Find where the given text appears and provide that cell's center as (x, y) coordinate. 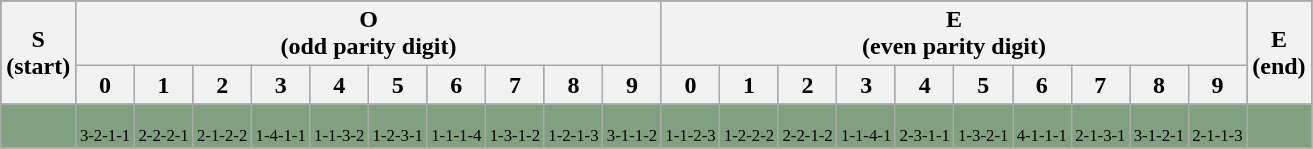
2-3-1-1 (924, 126)
1-3-1-2 (516, 126)
1-1-1-4 (456, 126)
2-2-1-2 (808, 126)
1-1-3-2 (340, 126)
3-1-2-1 (1160, 126)
2-2-2-1 (164, 126)
4-1-1-1 (1042, 126)
E(end) (1279, 52)
1-1-2-3 (690, 126)
1-2-3-1 (398, 126)
O(odd parity digit) (368, 34)
3-1-1-2 (632, 126)
1-3-2-1 (984, 126)
2-1-1-3 (1218, 126)
2-1-2-2 (222, 126)
2-1-3-1 (1100, 126)
E(even parity digit) (954, 34)
3-2-1-1 (106, 126)
1-2-1-3 (574, 126)
1-2-2-2 (750, 126)
1-1-4-1 (866, 126)
S(start) (38, 52)
1-4-1-1 (280, 126)
